Return [X, Y] of the center of cell containing provided text 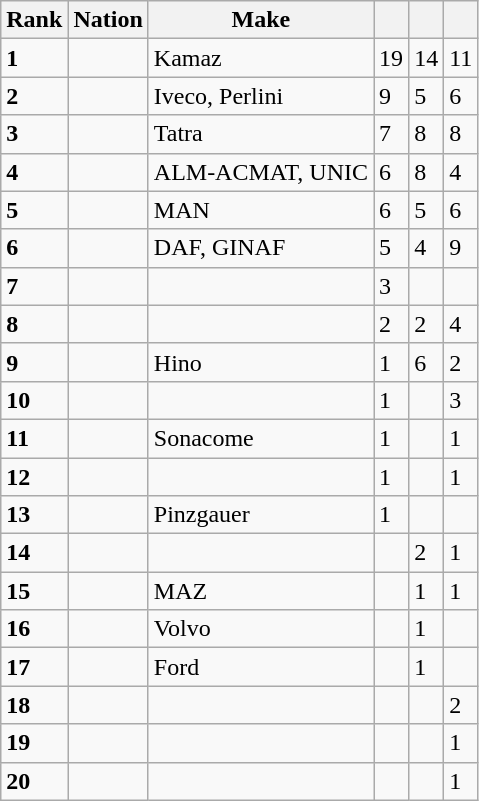
Pinzgauer [260, 515]
MAZ [260, 591]
12 [34, 477]
15 [34, 591]
20 [34, 781]
Iveco, Perlini [260, 96]
Ford [260, 667]
Sonacome [260, 438]
Rank [34, 20]
ALM-ACMAT, UNIC [260, 172]
Kamaz [260, 58]
DAF, GINAF [260, 248]
10 [34, 400]
Tatra [260, 134]
18 [34, 705]
16 [34, 629]
Volvo [260, 629]
MAN [260, 210]
17 [34, 667]
Hino [260, 362]
Nation [108, 20]
13 [34, 515]
Make [260, 20]
